Locate the cell with the specified text and output its [x, y] center coordinate. 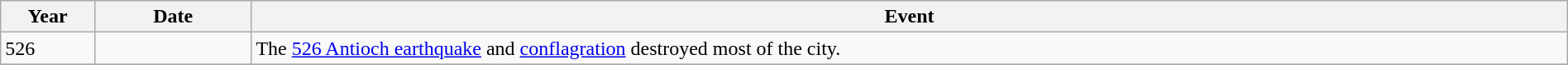
The 526 Antioch earthquake and conflagration destroyed most of the city. [910, 48]
Year [48, 17]
Date [172, 17]
526 [48, 48]
Event [910, 17]
